From the cell containing the given text, extract its center point as [x, y] coordinate. 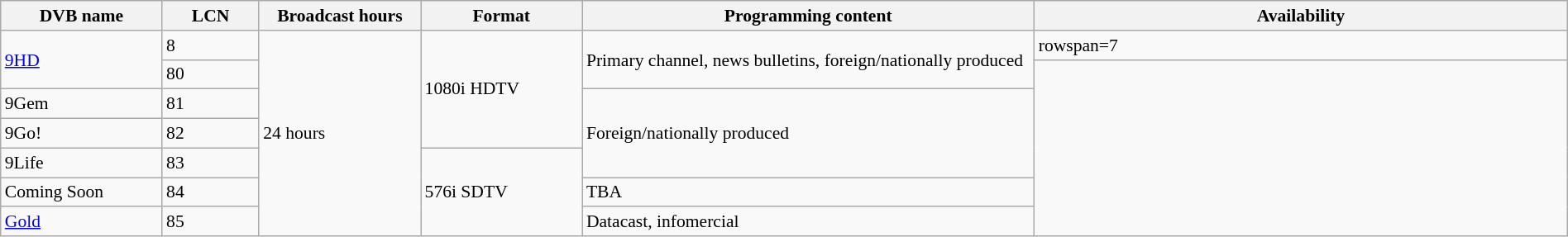
Gold [81, 222]
Availability [1302, 16]
Primary channel, news bulletins, foreign/nationally produced [809, 59]
1080i HDTV [501, 89]
24 hours [339, 134]
576i SDTV [501, 192]
LCN [210, 16]
9HD [81, 59]
82 [210, 134]
Programming content [809, 16]
9Go! [81, 134]
Coming Soon [81, 192]
85 [210, 222]
Datacast, infomercial [809, 222]
9Gem [81, 104]
80 [210, 74]
8 [210, 45]
Format [501, 16]
DVB name [81, 16]
83 [210, 163]
Broadcast hours [339, 16]
9Life [81, 163]
84 [210, 192]
Foreign/nationally produced [809, 134]
81 [210, 104]
rowspan=7 [1302, 45]
TBA [809, 192]
